Pinpoint the cell where the given text exists, returning its (x, y) midpoint coordinate. 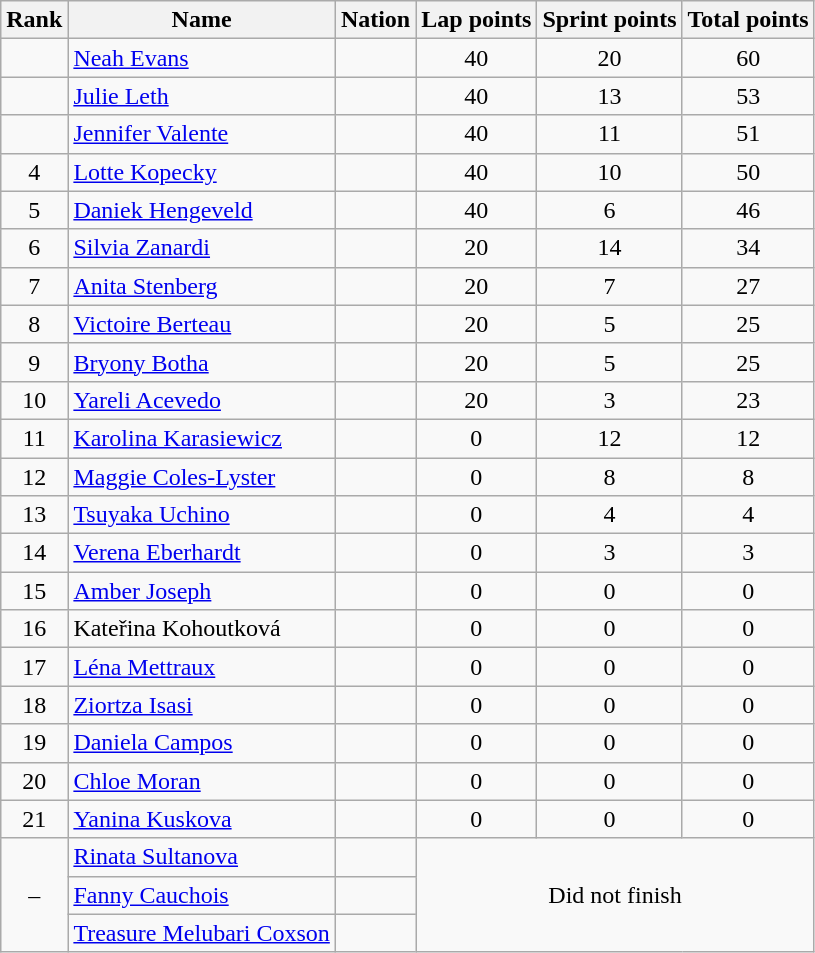
Tsuyaka Uchino (202, 515)
60 (748, 58)
Treasure Melubari Coxson (202, 933)
46 (748, 210)
Jennifer Valente (202, 134)
Yanina Kuskova (202, 819)
15 (34, 591)
Victoire Berteau (202, 324)
Maggie Coles-Lyster (202, 477)
Neah Evans (202, 58)
Lap points (476, 20)
Karolina Karasiewicz (202, 438)
Julie Leth (202, 96)
34 (748, 248)
Amber Joseph (202, 591)
Silvia Zanardi (202, 248)
Daniela Campos (202, 743)
Fanny Cauchois (202, 895)
Lotte Kopecky (202, 172)
Ziortza Isasi (202, 705)
Nation (375, 20)
– (34, 895)
23 (748, 400)
Chloe Moran (202, 781)
51 (748, 134)
Léna Mettraux (202, 667)
Kateřina Kohoutková (202, 629)
16 (34, 629)
53 (748, 96)
Total points (748, 20)
9 (34, 362)
Rinata Sultanova (202, 857)
Did not finish (615, 895)
17 (34, 667)
Name (202, 20)
Daniek Hengeveld (202, 210)
27 (748, 286)
21 (34, 819)
50 (748, 172)
Bryony Botha (202, 362)
Rank (34, 20)
Yareli Acevedo (202, 400)
Verena Eberhardt (202, 553)
Sprint points (610, 20)
Anita Stenberg (202, 286)
19 (34, 743)
18 (34, 705)
